For the text-containing cell, return its midpoint in (X, Y) coordinate format. 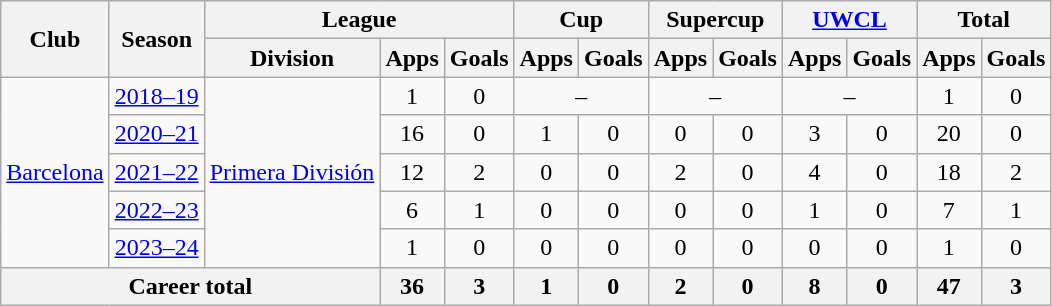
Barcelona (55, 172)
Primera División (292, 172)
UWCL (849, 20)
47 (949, 286)
8 (814, 286)
2020–21 (156, 134)
18 (949, 172)
Total (984, 20)
7 (949, 210)
2018–19 (156, 96)
League (359, 20)
2023–24 (156, 248)
36 (412, 286)
Club (55, 39)
Cup (581, 20)
Career total (190, 286)
Division (292, 58)
Supercup (715, 20)
2021–22 (156, 172)
12 (412, 172)
4 (814, 172)
16 (412, 134)
Season (156, 39)
2022–23 (156, 210)
6 (412, 210)
20 (949, 134)
